For the text-containing cell, return its midpoint in [x, y] coordinate format. 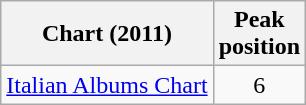
6 [259, 85]
Peakposition [259, 34]
Chart (2011) [107, 34]
Italian Albums Chart [107, 85]
